Pinpoint the cell where the given text exists, returning its (x, y) midpoint coordinate. 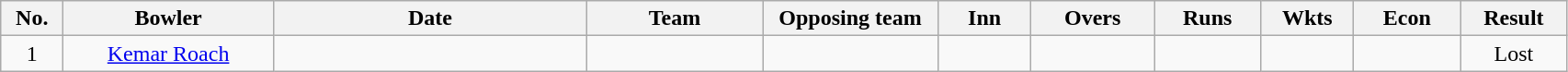
Opposing team (851, 18)
1 (32, 54)
Lost (1514, 54)
Inn (985, 18)
Wkts (1307, 18)
Overs (1093, 18)
Econ (1407, 18)
Bowler (169, 18)
Team (675, 18)
Date (430, 18)
Runs (1208, 18)
Result (1514, 18)
No. (32, 18)
Kemar Roach (169, 54)
